Return [x, y] of the center of cell containing provided text 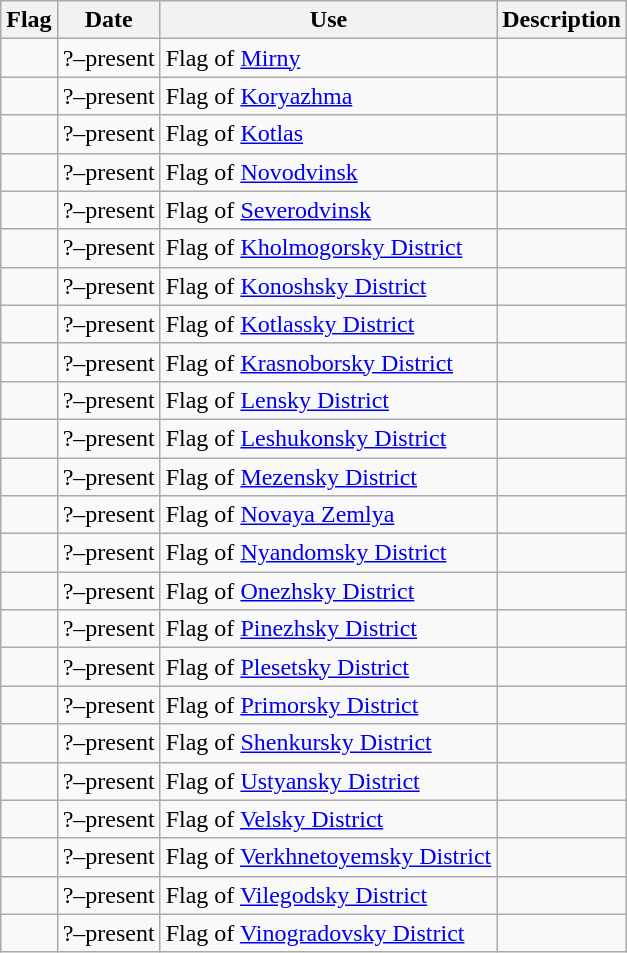
Flag of Kholmogorsky District [328, 248]
Flag of Mirny [328, 58]
Flag of Vilegodsky District [328, 895]
Flag of Plesetsky District [328, 667]
Flag of Kotlassky District [328, 324]
Flag of Shenkursky District [328, 743]
Description [562, 20]
Flag of Primorsky District [328, 705]
Flag of Mezensky District [328, 477]
Flag of Koryazhma [328, 96]
Flag of Ustyansky District [328, 781]
Flag of Verkhnetoyemsky District [328, 857]
Flag of Onezhsky District [328, 591]
Flag of Pinezhsky District [328, 629]
Flag of Vinogradovsky District [328, 933]
Flag of Krasnoborsky District [328, 362]
Flag of Novaya Zemlya [328, 515]
Flag of Novodvinsk [328, 172]
Flag of Kotlas [328, 134]
Flag of Leshukonsky District [328, 438]
Flag of Nyandomsky District [328, 553]
Flag [29, 20]
Flag of Konoshsky District [328, 286]
Flag of Lensky District [328, 400]
Use [328, 20]
Date [108, 20]
Flag of Severodvinsk [328, 210]
Flag of Velsky District [328, 819]
